Pinpoint the cell where the given text exists, returning its (x, y) midpoint coordinate. 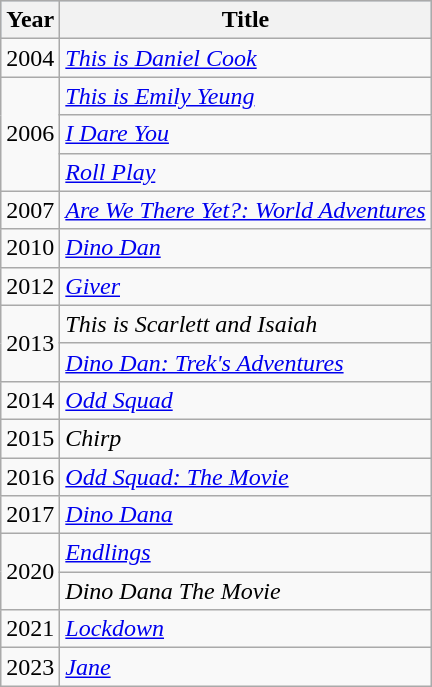
Are We There Yet?: World Adventures (246, 210)
2015 (30, 438)
2016 (30, 477)
2020 (30, 572)
Roll Play (246, 172)
2010 (30, 248)
Giver (246, 286)
This is Scarlett and Isaiah (246, 324)
Dino Dan (246, 248)
Odd Squad (246, 400)
Dino Dan: Trek's Adventures (246, 362)
2021 (30, 629)
I Dare You (246, 134)
Endlings (246, 553)
Chirp (246, 438)
2012 (30, 286)
2006 (30, 134)
2023 (30, 667)
This is Daniel Cook (246, 58)
2007 (30, 210)
2017 (30, 515)
2004 (30, 58)
Dino Dana (246, 515)
Dino Dana The Movie (246, 591)
Jane (246, 667)
2014 (30, 400)
This is Emily Yeung (246, 96)
Title (246, 20)
2013 (30, 343)
Lockdown (246, 629)
Year (30, 20)
Odd Squad: The Movie (246, 477)
